Find where the given text appears and provide that cell's center as (x, y) coordinate. 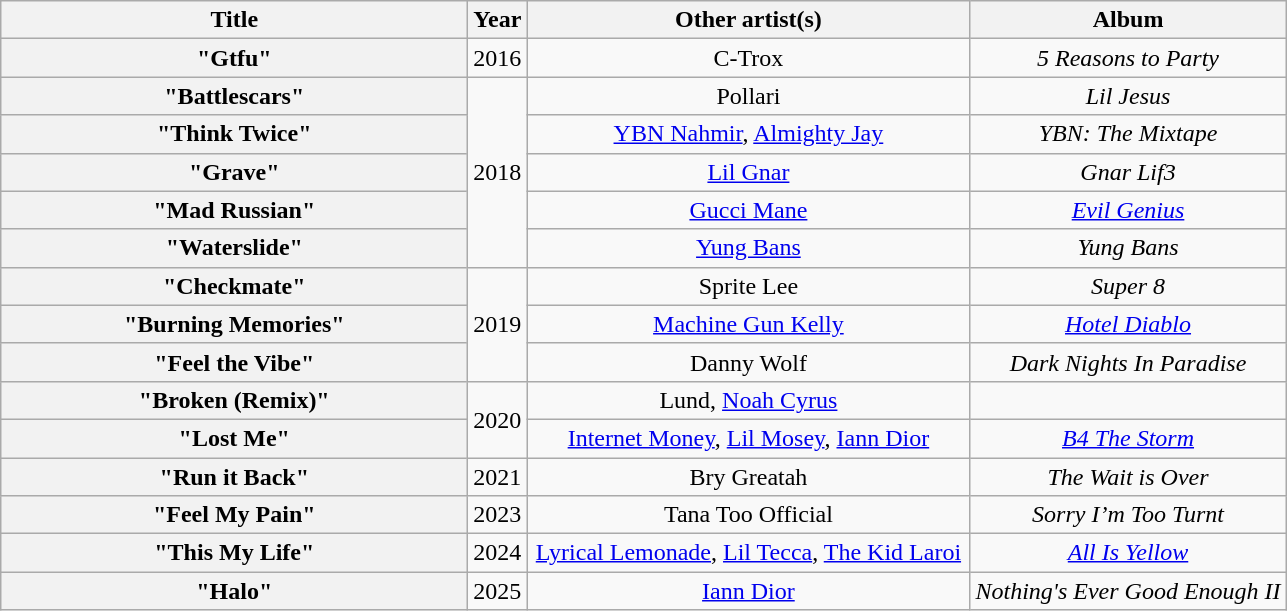
Gucci Mane (748, 210)
"Burning Memories" (234, 324)
Sorry I’m Too Turnt (1128, 515)
Other artist(s) (748, 20)
Gnar Lif3 (1128, 172)
"Run it Back" (234, 477)
Internet Money, Lil Mosey, Iann Dior (748, 438)
Lil Gnar (748, 172)
"Think Twice" (234, 134)
2018 (498, 172)
The Wait is Over (1128, 477)
Iann Dior (748, 591)
"Broken (Remix)" (234, 400)
All Is Yellow (1128, 553)
2016 (498, 58)
"Feel My Pain" (234, 515)
"Checkmate" (234, 286)
Tana Too Official (748, 515)
Pollari (748, 96)
Super 8 (1128, 286)
"Battlescars" (234, 96)
Hotel Diablo (1128, 324)
2025 (498, 591)
Album (1128, 20)
2023 (498, 515)
"Grave" (234, 172)
Year (498, 20)
C-Trox (748, 58)
"Halo" (234, 591)
Evil Genius (1128, 210)
"Lost Me" (234, 438)
Dark Nights In Paradise (1128, 362)
B4 The Storm (1128, 438)
Sprite Lee (748, 286)
Lyrical Lemonade, Lil Tecca, The Kid Laroi (748, 553)
5 Reasons to Party (1128, 58)
"Waterslide" (234, 248)
Lund, Noah Cyrus (748, 400)
YBN: The Mixtape (1128, 134)
2019 (498, 324)
Nothing's Ever Good Enough II (1128, 591)
2020 (498, 419)
YBN Nahmir, Almighty Jay (748, 134)
"This My Life" (234, 553)
Machine Gun Kelly (748, 324)
"Gtfu" (234, 58)
Lil Jesus (1128, 96)
2021 (498, 477)
"Mad Russian" (234, 210)
"Feel the Vibe" (234, 362)
Danny Wolf (748, 362)
Title (234, 20)
Bry Greatah (748, 477)
2024 (498, 553)
